Search for the cell housing the specified text and yield its (X, Y) center coordinate. 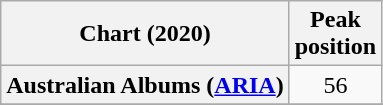
56 (335, 85)
Australian Albums (ARIA) (145, 85)
Chart (2020) (145, 34)
Peakposition (335, 34)
